Return the [X, Y] coordinate for the center point of the cell that contains the specified text.  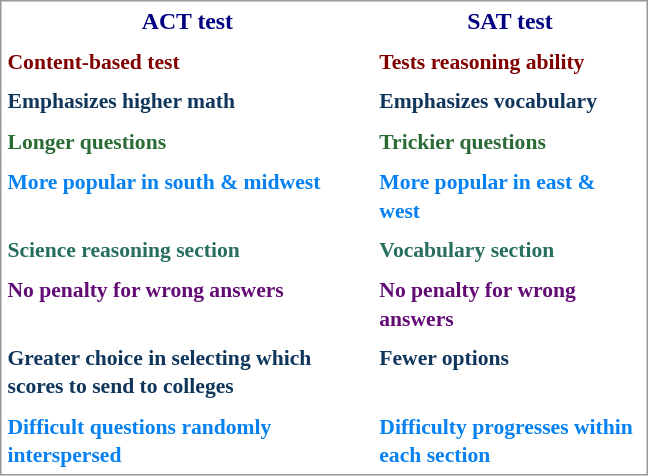
Fewer options [510, 372]
Greater choice in selecting which scores to send to colleges [188, 372]
Vocabulary section [510, 250]
Emphasizes higher math [188, 102]
Difficulty progresses within each section [510, 440]
Tests reasoning ability [510, 62]
Science reasoning section [188, 250]
Emphasizes vocabulary [510, 102]
Difficult questions randomly interspersed [188, 440]
ACT test [188, 22]
SAT test [510, 22]
More popular in south & midwest [188, 196]
Content-based test [188, 62]
Trickier questions [510, 142]
Longer questions [188, 142]
More popular in east & west [510, 196]
